Identify which cell holds the provided text, then report its (x, y) central coordinate. 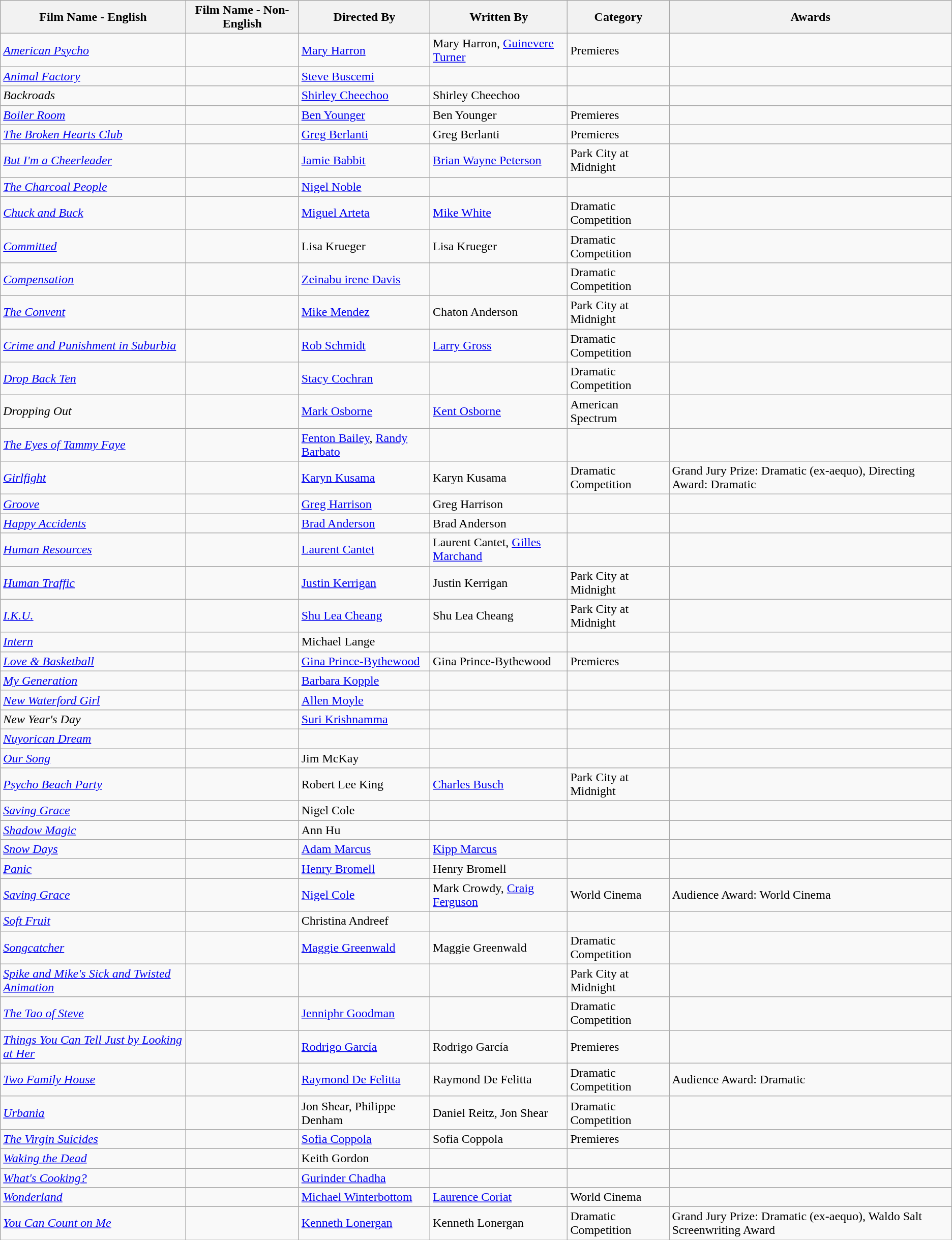
Keith Gordon (364, 1158)
Miguel Arteta (364, 213)
New Waterford Girl (93, 700)
Nuyorican Dream (93, 739)
Drop Back Ten (93, 378)
Jon Shear, Philippe Denham (364, 1113)
Nigel Noble (364, 187)
Awards (811, 17)
Kent Osborne (499, 412)
Suri Krishnamma (364, 719)
Mary Harron (364, 50)
Mike Mendez (364, 312)
Michael Winterbottom (364, 1197)
The Tao of Steve (93, 1013)
Snow Days (93, 849)
Happy Accidents (93, 523)
Committed (93, 246)
Songcatcher (93, 947)
My Generation (93, 681)
Larry Gross (499, 345)
You Can Count on Me (93, 1224)
Charles Busch (499, 784)
Jim McKay (364, 758)
Wonderland (93, 1197)
Chuck and Buck (93, 213)
Our Song (93, 758)
Shadow Magic (93, 830)
Fenton Bailey, Randy Barbato (364, 445)
Jenniphr Goodman (364, 1013)
Mary Harron, Guinevere Turner (499, 50)
Michael Lange (364, 642)
Girlfight (93, 478)
Mike White (499, 213)
Human Resources (93, 549)
I.K.U. (93, 615)
Boiler Room (93, 115)
Jamie Babbit (364, 161)
Panic (93, 869)
American Spectrum (618, 412)
Waking the Dead (93, 1158)
Christina Andreef (364, 921)
Love & Basketball (93, 661)
Audience Award: Dramatic (811, 1079)
What's Cooking? (93, 1177)
Written By (499, 17)
Intern (93, 642)
Urbania (93, 1113)
But I'm a Cheerleader (93, 161)
Spike and Mike's Sick and Twisted Animation (93, 981)
Rob Schmidt (364, 345)
Adam Marcus (364, 849)
Animal Factory (93, 76)
Mark Osborne (364, 412)
The Broken Hearts Club (93, 134)
Gurinder Chadha (364, 1177)
Things You Can Tell Just by Looking at Her (93, 1047)
Allen Moyle (364, 700)
Grand Jury Prize: Dramatic (ex-aequo), Waldo Salt Screenwriting Award (811, 1224)
Mark Crowdy, Craig Ferguson (499, 895)
Laurent Cantet, Gilles Marchand (499, 549)
Barbara Kopple (364, 681)
Laurence Coriat (499, 1197)
Directed By (364, 17)
Grand Jury Prize: Dramatic (ex-aequo), Directing Award: Dramatic (811, 478)
Psycho Beach Party (93, 784)
New Year's Day (93, 719)
Film Name - Non-English (242, 17)
Steve Buscemi (364, 76)
Daniel Reitz, Jon Shear (499, 1113)
Robert Lee King (364, 784)
The Eyes of Tammy Faye (93, 445)
Groove (93, 504)
Two Family House (93, 1079)
Zeinabu irene Davis (364, 279)
Ann Hu (364, 830)
Brian Wayne Peterson (499, 161)
Dropping Out (93, 412)
Audience Award: World Cinema (811, 895)
The Charcoal People (93, 187)
Crime and Punishment in Suburbia (93, 345)
Film Name - English (93, 17)
Laurent Cantet (364, 549)
Soft Fruit (93, 921)
Human Traffic (93, 583)
The Convent (93, 312)
Compensation (93, 279)
The Virgin Suicides (93, 1139)
Chaton Anderson (499, 312)
Stacy Cochran (364, 378)
Category (618, 17)
American Psycho (93, 50)
Kipp Marcus (499, 849)
Backroads (93, 96)
